Search for the cell housing the specified text and yield its [x, y] center coordinate. 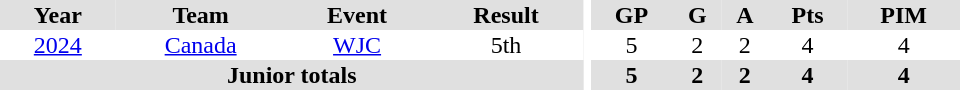
WJC [358, 45]
Pts [808, 15]
Canada [201, 45]
Year [58, 15]
2024 [58, 45]
G [698, 15]
PIM [904, 15]
Team [201, 15]
Junior totals [292, 75]
Result [506, 15]
Event [358, 15]
5th [506, 45]
A [745, 15]
GP [631, 15]
